Output the (x, y) coordinate of the center of the cell containing the given text.  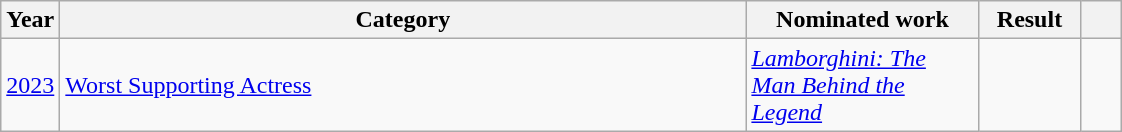
Nominated work (862, 20)
Result (1030, 20)
Worst Supporting Actress (403, 85)
Year (30, 20)
2023 (30, 85)
Category (403, 20)
Lamborghini: The Man Behind the Legend (862, 85)
